Find where the given text appears and provide that cell's center as [x, y] coordinate. 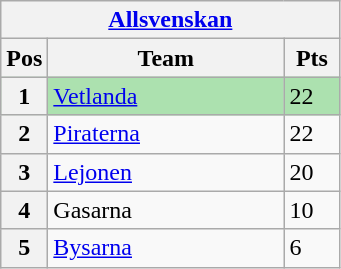
6 [312, 248]
Bysarna [166, 248]
5 [24, 248]
Vetlanda [166, 96]
20 [312, 172]
Gasarna [166, 210]
Pos [24, 58]
10 [312, 210]
Pts [312, 58]
Team [166, 58]
Piraterna [166, 134]
Lejonen [166, 172]
Allsvenskan [170, 20]
4 [24, 210]
3 [24, 172]
2 [24, 134]
1 [24, 96]
